Find where the given text appears and provide that cell's center as (X, Y) coordinate. 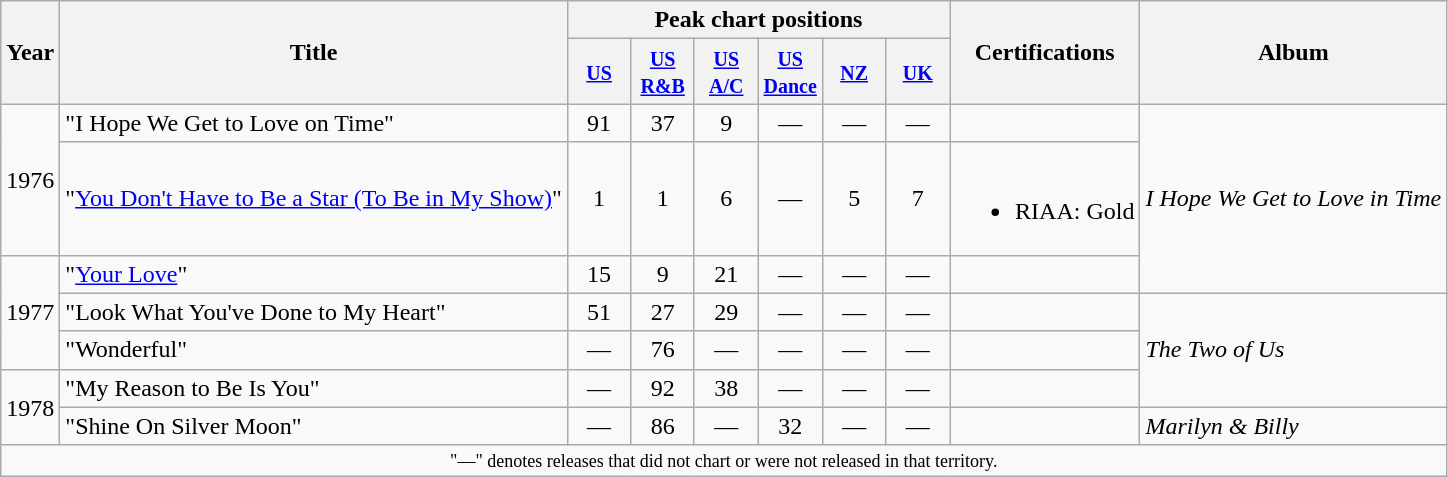
5 (854, 198)
21 (726, 274)
"Shine On Silver Moon" (314, 426)
32 (790, 426)
6 (726, 198)
NZ (854, 72)
The Two of Us (1294, 350)
Album (1294, 52)
US A/C (726, 72)
15 (599, 274)
RIAA: Gold (1045, 198)
"—" denotes releases that did not chart or were not released in that territory. (724, 460)
7 (918, 198)
"I Hope We Get to Love on Time" (314, 123)
"You Don't Have to Be a Star (To Be in My Show)" (314, 198)
— (790, 198)
Peak chart positions (758, 20)
Year (30, 52)
I Hope We Get to Love in Time (1294, 198)
92 (663, 388)
US Dance (790, 72)
1976 (30, 180)
Certifications (1045, 52)
91 (599, 123)
Marilyn & Billy (1294, 426)
29 (726, 312)
27 (663, 312)
38 (726, 388)
51 (599, 312)
UK (918, 72)
US R&B (663, 72)
US (599, 72)
"Look What You've Done to My Heart" (314, 312)
1978 (30, 407)
"Your Love" (314, 274)
1977 (30, 312)
86 (663, 426)
"Wonderful" (314, 350)
"My Reason to Be Is You" (314, 388)
37 (663, 123)
76 (663, 350)
Title (314, 52)
